Detect which cell encompasses the target text, then output its (x, y) center coordinate. 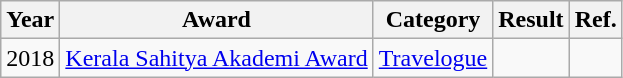
Result (531, 20)
Travelogue (433, 58)
Kerala Sahitya Akademi Award (216, 58)
2018 (30, 58)
Award (216, 20)
Category (433, 20)
Ref. (596, 20)
Year (30, 20)
